Provide the [X, Y] coordinate of the cell's center where the given text is located.  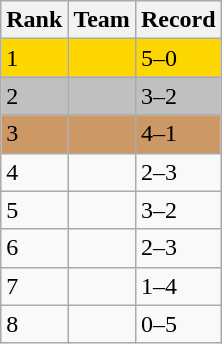
1 [34, 58]
7 [34, 286]
3 [34, 134]
Record [178, 20]
Rank [34, 20]
5 [34, 210]
4 [34, 172]
4–1 [178, 134]
1–4 [178, 286]
Team [102, 20]
5–0 [178, 58]
2 [34, 96]
6 [34, 248]
8 [34, 324]
0–5 [178, 324]
